For the text-containing cell, return its midpoint in (x, y) coordinate format. 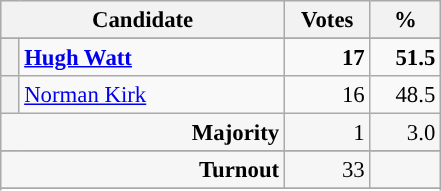
51.5 (406, 58)
Candidate (143, 20)
33 (327, 170)
48.5 (406, 95)
1 (327, 133)
% (406, 20)
Votes (327, 20)
3.0 (406, 133)
Majority (143, 133)
17 (327, 58)
Norman Kirk (152, 95)
16 (327, 95)
Hugh Watt (152, 58)
Turnout (143, 170)
